Find where the given text appears and provide that cell's center as (x, y) coordinate. 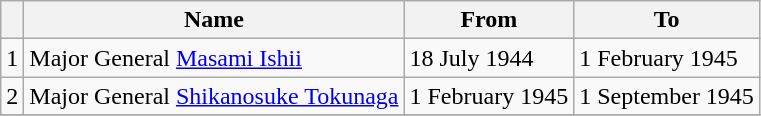
18 July 1944 (489, 58)
Major General Shikanosuke Tokunaga (214, 96)
Name (214, 20)
1 September 1945 (667, 96)
Major General Masami Ishii (214, 58)
From (489, 20)
2 (12, 96)
1 (12, 58)
To (667, 20)
